From the cell containing the given text, extract its center point as (X, Y) coordinate. 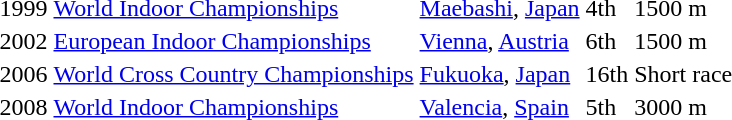
European Indoor Championships (234, 41)
6th (607, 41)
World Cross Country Championships (234, 74)
Vienna, Austria (500, 41)
Fukuoka, Japan (500, 74)
16th (607, 74)
